Provide the [x, y] coordinate of the cell's center where the given text is located.  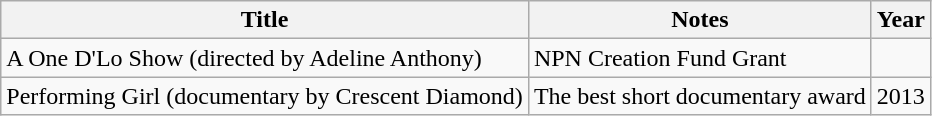
NPN Creation Fund Grant [700, 58]
Year [900, 20]
Notes [700, 20]
A One D'Lo Show (directed by Adeline Anthony) [265, 58]
Performing Girl (documentary by Crescent Diamond) [265, 96]
Title [265, 20]
2013 [900, 96]
The best short documentary award [700, 96]
